Determine the [x, y] coordinate at the center of the cell enclosing the given text.  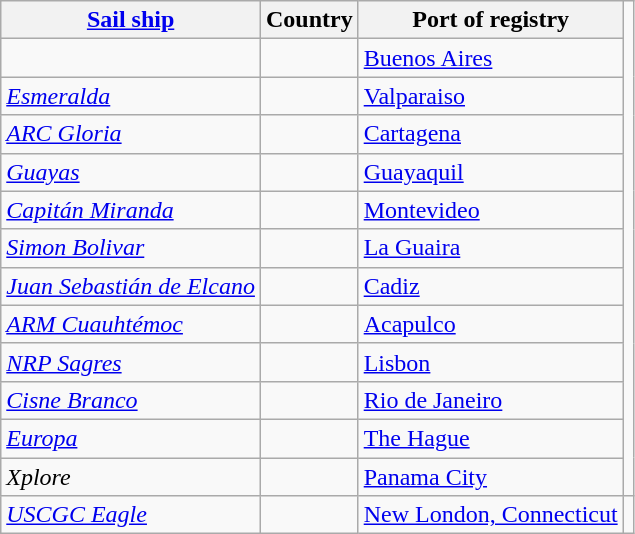
Xplore [131, 477]
Europa [131, 438]
Valparaiso [490, 96]
Country [309, 20]
Juan Sebastián de Elcano [131, 286]
Cartagena [490, 134]
Acapulco [490, 324]
Cadiz [490, 286]
Sail ship [131, 20]
Capitán Miranda [131, 210]
Simon Bolivar [131, 248]
Esmeralda [131, 96]
ARM Cuauhtémoc [131, 324]
USCGC Eagle [131, 515]
Buenos Aires [490, 58]
Rio de Janeiro [490, 400]
Guayaquil [490, 172]
Cisne Branco [131, 400]
New London, Connecticut [490, 515]
ARC Gloria [131, 134]
La Guaira [490, 248]
Montevideo [490, 210]
Port of registry [490, 20]
Guayas [131, 172]
Lisbon [490, 362]
NRP Sagres [131, 362]
Panama City [490, 477]
The Hague [490, 438]
